Provide the [X, Y] coordinate of the cell's center where the given text is located.  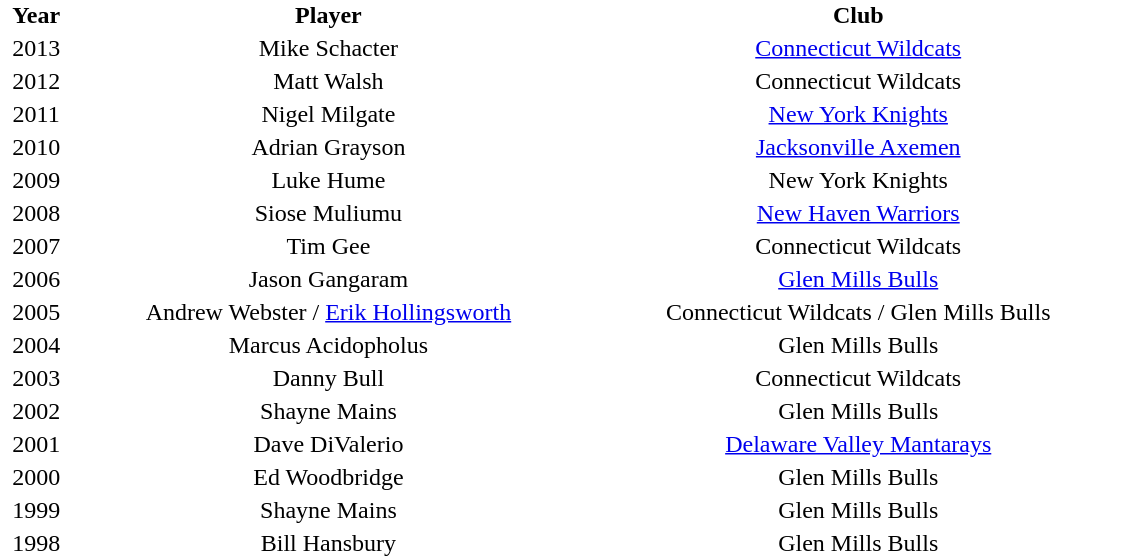
2006 [36, 279]
2007 [36, 246]
Club [858, 15]
2013 [36, 48]
2005 [36, 312]
1998 [36, 543]
Jacksonville Axemen [858, 147]
Matt Walsh [328, 81]
2012 [36, 81]
2009 [36, 180]
Jason Gangaram [328, 279]
Delaware Valley Mantarays [858, 444]
2000 [36, 477]
Bill Hansbury [328, 543]
Tim Gee [328, 246]
1999 [36, 510]
2011 [36, 114]
Adrian Grayson [328, 147]
Ed Woodbridge [328, 477]
2004 [36, 345]
Player [328, 15]
Year [36, 15]
Danny Bull [328, 378]
2010 [36, 147]
2003 [36, 378]
Nigel Milgate [328, 114]
Siose Muliumu [328, 213]
Mike Schacter [328, 48]
Marcus Acidopholus [328, 345]
Luke Hume [328, 180]
2008 [36, 213]
Connecticut Wildcats / Glen Mills Bulls [858, 312]
New Haven Warriors [858, 213]
Andrew Webster / Erik Hollingsworth [328, 312]
2002 [36, 411]
2001 [36, 444]
Dave DiValerio [328, 444]
